Determine the (X, Y) coordinate at the center of the cell enclosing the given text.  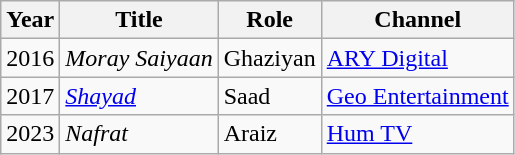
Title (139, 20)
Nafrat (139, 134)
Moray Saiyaan (139, 58)
Channel (418, 20)
2023 (30, 134)
Saad (270, 96)
Shayad (139, 96)
Geo Entertainment (418, 96)
Hum TV (418, 134)
ARY Digital (418, 58)
Ghaziyan (270, 58)
Year (30, 20)
2017 (30, 96)
2016 (30, 58)
Araiz (270, 134)
Role (270, 20)
